Output the [X, Y] coordinate of the center of the cell containing the given text.  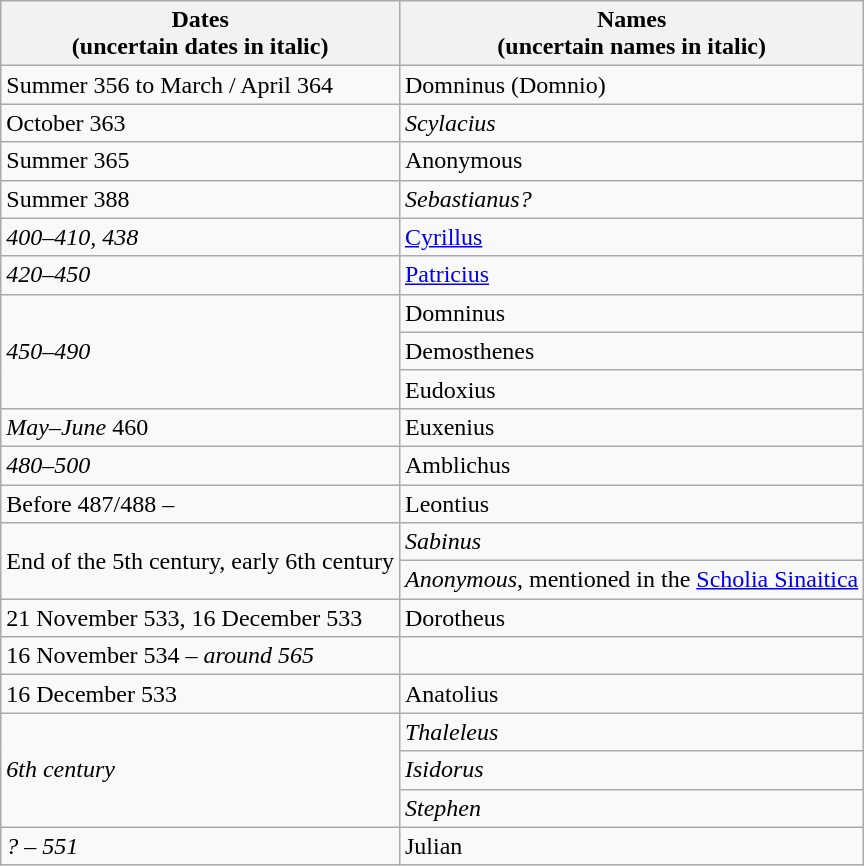
Thaleleus [631, 732]
Stephen [631, 808]
Summer 356 to March / April 364 [200, 85]
Domninus (Domnio) [631, 85]
Scylacius [631, 123]
420–450 [200, 275]
? – 551 [200, 846]
Summer 365 [200, 161]
Eudoxius [631, 389]
Dorotheus [631, 618]
End of the 5th century, early 6th century [200, 561]
Sebastianus? [631, 199]
Anonymous [631, 161]
Dates(uncertain dates in italic) [200, 34]
October 363 [200, 123]
16 November 534 – around 565 [200, 656]
Before 487/488 – [200, 503]
Sabinus [631, 542]
400–410, 438 [200, 237]
Patricius [631, 275]
Euxenius [631, 427]
May–June 460 [200, 427]
6th century [200, 770]
450–490 [200, 351]
Names(uncertain names in italic) [631, 34]
Julian [631, 846]
Amblichus [631, 465]
Domninus [631, 313]
Summer 388 [200, 199]
Leontius [631, 503]
Cyrillus [631, 237]
Demosthenes [631, 351]
21 November 533, 16 December 533 [200, 618]
Anatolius [631, 694]
16 December 533 [200, 694]
Anonymous, mentioned in the Scholia Sinaitica [631, 580]
480–500 [200, 465]
Isidorus [631, 770]
